Identify which cell holds the provided text, then report its (x, y) central coordinate. 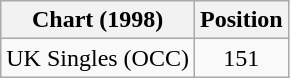
151 (241, 58)
UK Singles (OCC) (98, 58)
Chart (1998) (98, 20)
Position (241, 20)
